Output the (X, Y) coordinate of the center of the cell containing the given text.  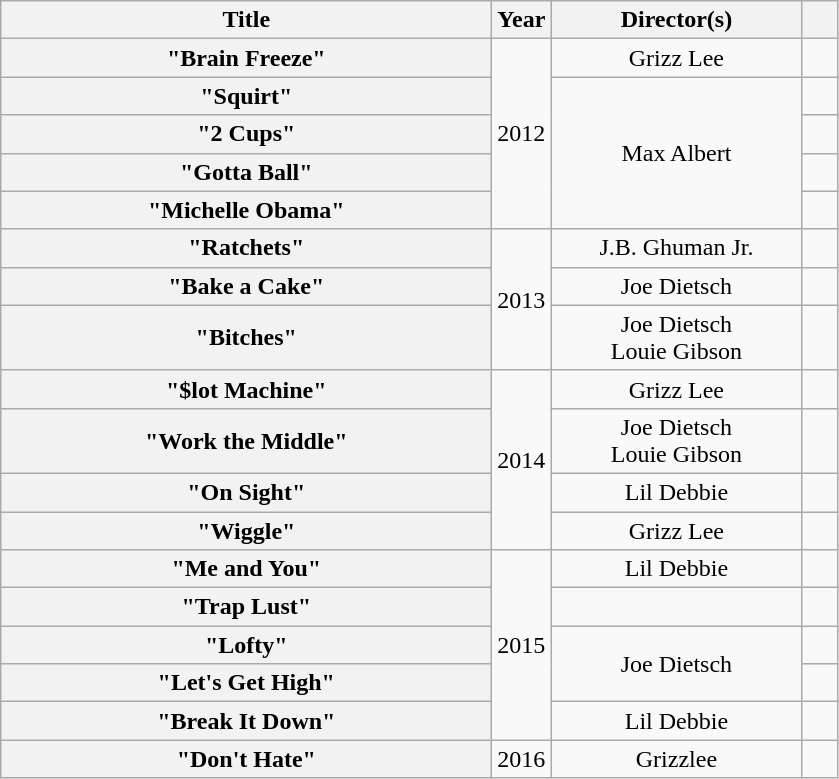
"Lofty" (246, 645)
Director(s) (676, 20)
"Brain Freeze" (246, 58)
"2 Cups" (246, 134)
2014 (522, 460)
Title (246, 20)
"Wiggle" (246, 531)
"On Sight" (246, 492)
2013 (522, 300)
2012 (522, 134)
2015 (522, 645)
"Squirt" (246, 96)
"Trap Lust" (246, 607)
"Ratchets" (246, 248)
"$lot Machine" (246, 389)
"Break It Down" (246, 721)
"Let's Get High" (246, 683)
"Gotta Ball" (246, 172)
"Bake a Cake" (246, 286)
"Michelle Obama" (246, 210)
Max Albert (676, 153)
"Me and You" (246, 569)
Year (522, 20)
"Don't Hate" (246, 759)
Grizzlee (676, 759)
2016 (522, 759)
"Work the Middle" (246, 440)
J.B. Ghuman Jr. (676, 248)
"Bitches" (246, 338)
